Pinpoint the cell where the given text exists, returning its (X, Y) midpoint coordinate. 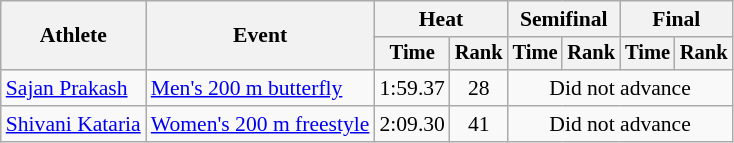
Semifinal (564, 19)
41 (479, 124)
1:59.37 (412, 88)
Heat (440, 19)
Final (676, 19)
Sajan Prakash (74, 88)
Athlete (74, 36)
Event (260, 36)
Shivani Kataria (74, 124)
2:09.30 (412, 124)
Men's 200 m butterfly (260, 88)
28 (479, 88)
Women's 200 m freestyle (260, 124)
